From the cell containing the given text, extract its center point as (x, y) coordinate. 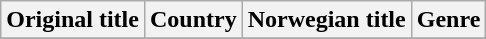
Norwegian title (326, 20)
Country (193, 20)
Original title (73, 20)
Genre (448, 20)
